Output the (x, y) coordinate of the center of the cell containing the given text.  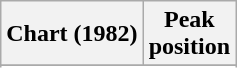
Peakposition (189, 34)
Chart (1982) (72, 34)
